Extract the [X, Y] coordinate from the center of the cell holding the provided text.  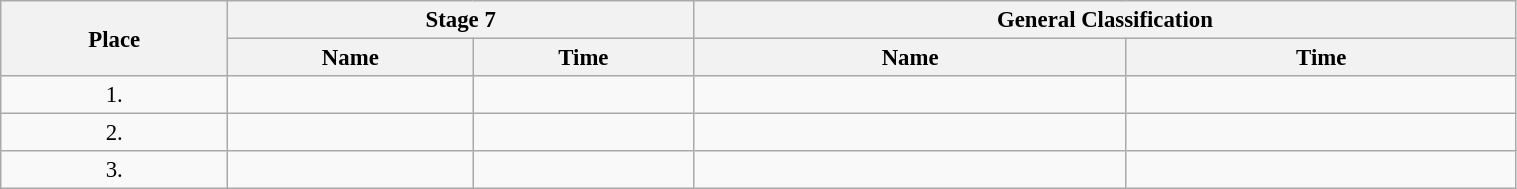
Stage 7 [461, 20]
2. [114, 133]
1. [114, 95]
General Classification [1105, 20]
3. [114, 170]
Place [114, 38]
